Output the (X, Y) coordinate of the center of the cell containing the given text.  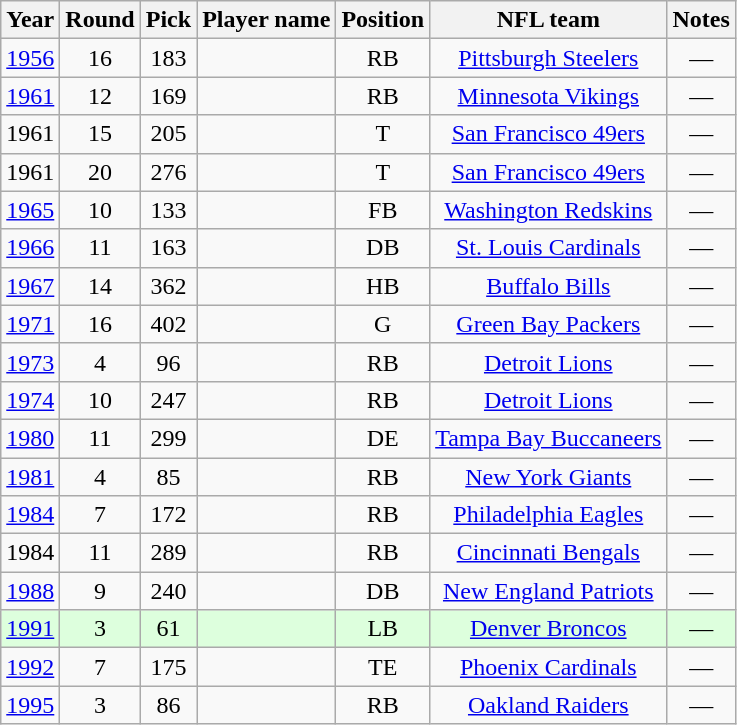
362 (168, 286)
Phoenix Cardinals (548, 667)
1995 (30, 705)
Green Bay Packers (548, 324)
1981 (30, 477)
183 (168, 58)
Philadelphia Eagles (548, 515)
247 (168, 400)
14 (100, 286)
9 (100, 591)
Minnesota Vikings (548, 96)
133 (168, 210)
Year (30, 20)
172 (168, 515)
New England Patriots (548, 591)
1965 (30, 210)
1971 (30, 324)
96 (168, 362)
240 (168, 591)
Pittsburgh Steelers (548, 58)
163 (168, 248)
15 (100, 134)
12 (100, 96)
205 (168, 134)
169 (168, 96)
Tampa Bay Buccaneers (548, 438)
86 (168, 705)
Pick (168, 20)
1967 (30, 286)
Round (100, 20)
Player name (266, 20)
289 (168, 553)
Washington Redskins (548, 210)
1973 (30, 362)
61 (168, 629)
FB (383, 210)
1992 (30, 667)
G (383, 324)
DE (383, 438)
Denver Broncos (548, 629)
Notes (701, 20)
LB (383, 629)
1980 (30, 438)
299 (168, 438)
Oakland Raiders (548, 705)
St. Louis Cardinals (548, 248)
Position (383, 20)
276 (168, 172)
1991 (30, 629)
New York Giants (548, 477)
175 (168, 667)
1988 (30, 591)
TE (383, 667)
HB (383, 286)
Buffalo Bills (548, 286)
1966 (30, 248)
Cincinnati Bengals (548, 553)
NFL team (548, 20)
402 (168, 324)
20 (100, 172)
1956 (30, 58)
1974 (30, 400)
85 (168, 477)
